From the cell containing the given text, extract its center point as (X, Y) coordinate. 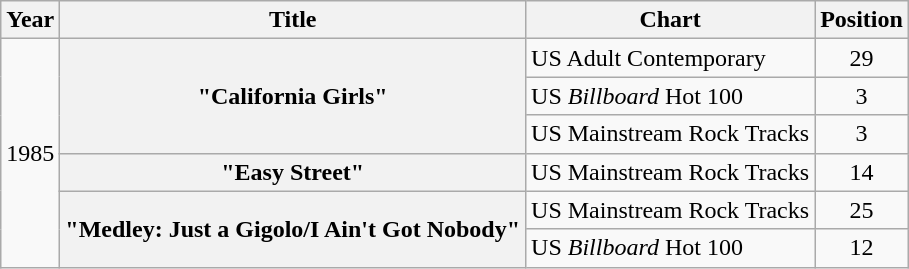
12 (862, 248)
Position (862, 20)
14 (862, 172)
"California Girls" (293, 96)
"Easy Street" (293, 172)
Year (30, 20)
"Medley: Just a Gigolo/I Ain't Got Nobody" (293, 229)
25 (862, 210)
1985 (30, 153)
Title (293, 20)
Chart (670, 20)
29 (862, 58)
US Adult Contemporary (670, 58)
